Output the (x, y) coordinate of the center of the cell containing the given text.  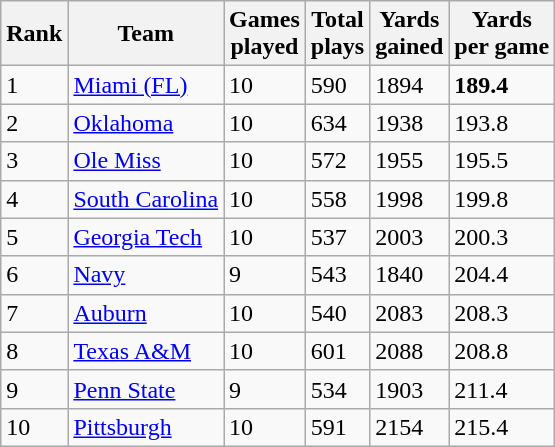
1894 (410, 85)
5 (34, 237)
534 (337, 389)
Navy (146, 275)
Georgia Tech (146, 237)
Yardsgained (410, 34)
Texas A&M (146, 351)
572 (337, 161)
1 (34, 85)
4 (34, 199)
2083 (410, 313)
2154 (410, 427)
1903 (410, 389)
204.4 (502, 275)
Rank (34, 34)
558 (337, 199)
2088 (410, 351)
189.4 (502, 85)
200.3 (502, 237)
Auburn (146, 313)
193.8 (502, 123)
3 (34, 161)
1840 (410, 275)
2 (34, 123)
6 (34, 275)
208.8 (502, 351)
Miami (FL) (146, 85)
1998 (410, 199)
208.3 (502, 313)
Yardsper game (502, 34)
543 (337, 275)
1938 (410, 123)
Gamesplayed (265, 34)
215.4 (502, 427)
591 (337, 427)
537 (337, 237)
601 (337, 351)
540 (337, 313)
Oklahoma (146, 123)
Pittsburgh (146, 427)
Team (146, 34)
195.5 (502, 161)
8 (34, 351)
Penn State (146, 389)
2003 (410, 237)
7 (34, 313)
634 (337, 123)
Totalplays (337, 34)
Ole Miss (146, 161)
1955 (410, 161)
211.4 (502, 389)
199.8 (502, 199)
590 (337, 85)
South Carolina (146, 199)
